Capture the cell that displays the provided text and extract its [X, Y] central coordinate. 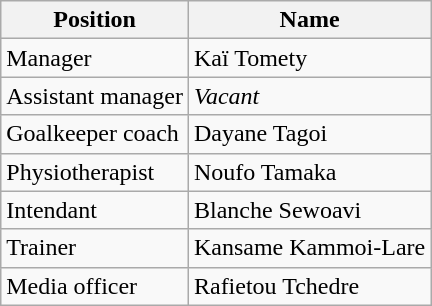
Rafietou Tchedre [309, 286]
Intendant [95, 210]
Vacant [309, 96]
Dayane Tagoi [309, 134]
Position [95, 20]
Kansame Kammoi-Lare [309, 248]
Blanche Sewoavi [309, 210]
Assistant manager [95, 96]
Trainer [95, 248]
Noufo Tamaka [309, 172]
Name [309, 20]
Physiotherapist [95, 172]
Kaï Tomety [309, 58]
Media officer [95, 286]
Manager [95, 58]
Goalkeeper coach [95, 134]
